Scan for the cell matching the given text and deliver its [x, y] coordinate at center. 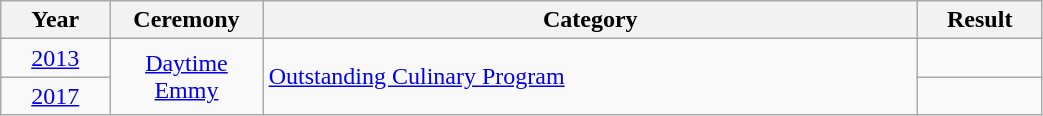
Category [590, 20]
2013 [56, 58]
Daytime Emmy [186, 77]
Ceremony [186, 20]
Result [980, 20]
Year [56, 20]
Outstanding Culinary Program [590, 77]
2017 [56, 96]
